Capture the cell that displays the provided text and extract its (x, y) central coordinate. 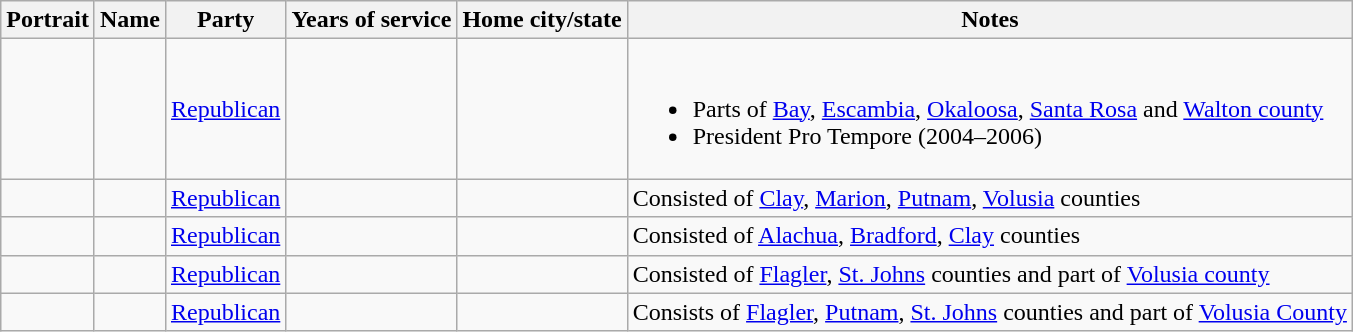
Name (130, 20)
Consists of Flagler, Putnam, St. Johns counties and part of Volusia County (990, 312)
Years of service (372, 20)
Party (225, 20)
Consisted of Clay, Marion, Putnam, Volusia counties (990, 198)
Parts of Bay, Escambia, Okaloosa, Santa Rosa and Walton countyPresident Pro Tempore (2004–2006) (990, 109)
Home city/state (542, 20)
Notes (990, 20)
Portrait (48, 20)
Consisted of Alachua, Bradford, Clay counties (990, 236)
Consisted of Flagler, St. Johns counties and part of Volusia county (990, 274)
